Scan for the cell matching the given text and deliver its (x, y) coordinate at center. 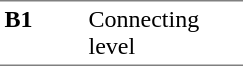
B1 (42, 33)
Connecting level (164, 33)
